Search for the cell housing the specified text and yield its (X, Y) center coordinate. 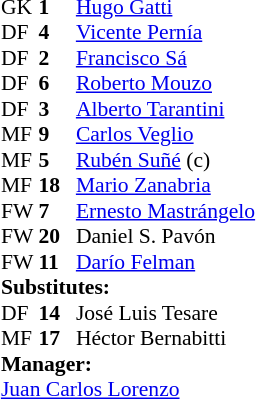
14 (57, 313)
Mario Zanabria (166, 185)
20 (57, 237)
Manager: (128, 364)
Alberto Tarantini (166, 109)
17 (57, 339)
4 (57, 33)
2 (57, 58)
Substitutes: (128, 287)
Carlos Veglio (166, 135)
3 (57, 109)
5 (57, 160)
Roberto Mouzo (166, 83)
6 (57, 83)
Darío Felman (166, 262)
Ernesto Mastrángelo (166, 211)
9 (57, 135)
11 (57, 262)
Rubén Suñé (c) (166, 160)
Vicente Pernía (166, 33)
18 (57, 185)
Daniel S. Pavón (166, 237)
7 (57, 211)
Francisco Sá (166, 58)
José Luis Tesare (166, 313)
Héctor Bernabitti (166, 339)
